Find where the given text appears and provide that cell's center as (X, Y) coordinate. 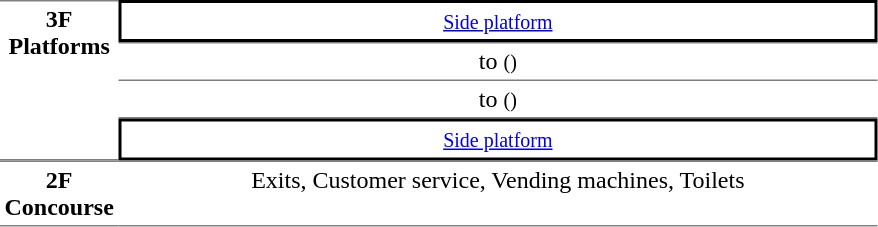
2FConcourse (59, 193)
3FPlatforms (59, 80)
Exits, Customer service, Vending machines, Toilets (498, 193)
